Capture the cell that displays the provided text and extract its (x, y) central coordinate. 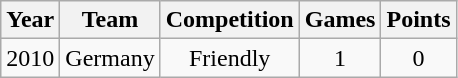
Friendly (230, 58)
Games (340, 20)
Competition (230, 20)
Germany (110, 58)
0 (418, 58)
Year (30, 20)
Team (110, 20)
1 (340, 58)
2010 (30, 58)
Points (418, 20)
